Capture the cell that displays the provided text and extract its (x, y) central coordinate. 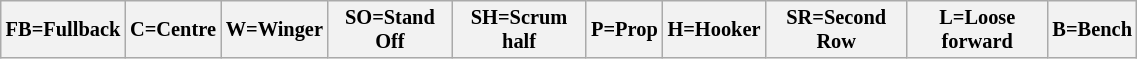
B=Bench (1092, 29)
SO=Stand Off (390, 29)
SR=Second Row (836, 29)
W=Winger (274, 29)
H=Hooker (714, 29)
P=Prop (624, 29)
C=Centre (173, 29)
L=Loose forward (977, 29)
SH=Scrum half (519, 29)
FB=Fullback (63, 29)
